Search for the cell housing the specified text and yield its [x, y] center coordinate. 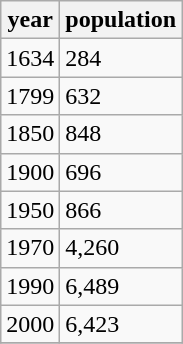
632 [121, 96]
6,489 [121, 286]
1990 [30, 286]
1970 [30, 248]
848 [121, 134]
year [30, 20]
population [121, 20]
4,260 [121, 248]
1950 [30, 210]
1850 [30, 134]
866 [121, 210]
1799 [30, 96]
1634 [30, 58]
1900 [30, 172]
2000 [30, 324]
696 [121, 172]
6,423 [121, 324]
284 [121, 58]
